For the text-containing cell, return its midpoint in [x, y] coordinate format. 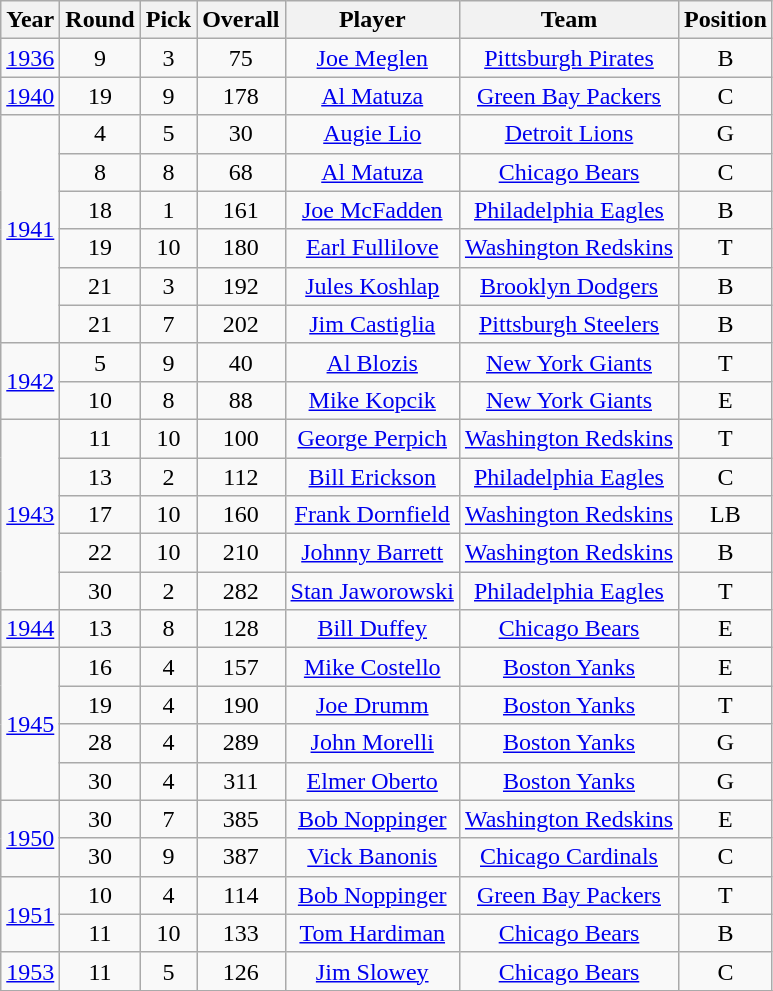
112 [241, 477]
Bill Erickson [372, 477]
1942 [30, 381]
385 [241, 819]
180 [241, 248]
75 [241, 58]
1945 [30, 724]
1940 [30, 96]
210 [241, 553]
Pittsburgh Pirates [568, 58]
1953 [30, 971]
1944 [30, 629]
Stan Jaworowski [372, 591]
Al Blozis [372, 362]
282 [241, 591]
Round [100, 20]
1941 [30, 229]
1 [168, 210]
311 [241, 781]
Player [372, 20]
Elmer Oberto [372, 781]
Jim Slowey [372, 971]
289 [241, 743]
40 [241, 362]
Bill Duffey [372, 629]
16 [100, 667]
Augie Lio [372, 134]
161 [241, 210]
1951 [30, 914]
John Morelli [372, 743]
126 [241, 971]
Pick [168, 20]
1950 [30, 838]
114 [241, 895]
Jim Castiglia [372, 324]
Johnny Barrett [372, 553]
George Perpich [372, 438]
88 [241, 400]
192 [241, 286]
Jules Koshlap [372, 286]
100 [241, 438]
202 [241, 324]
Detroit Lions [568, 134]
Frank Dornfield [372, 515]
Position [726, 20]
Joe Drumm [372, 705]
Earl Fullilove [372, 248]
128 [241, 629]
133 [241, 933]
Tom Hardiman [372, 933]
178 [241, 96]
160 [241, 515]
Mike Kopcik [372, 400]
Pittsburgh Steelers [568, 324]
387 [241, 857]
22 [100, 553]
18 [100, 210]
28 [100, 743]
Team [568, 20]
1943 [30, 514]
Brooklyn Dodgers [568, 286]
Joe McFadden [372, 210]
Chicago Cardinals [568, 857]
68 [241, 172]
Year [30, 20]
190 [241, 705]
157 [241, 667]
Vick Banonis [372, 857]
Mike Costello [372, 667]
Overall [241, 20]
1936 [30, 58]
Joe Meglen [372, 58]
LB [726, 515]
17 [100, 515]
